Locate the cell with the specified text and output its [X, Y] center coordinate. 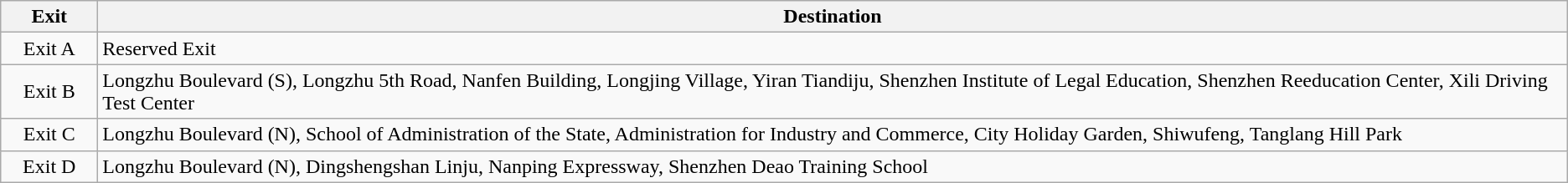
Longzhu Boulevard (N), Dingshengshan Linju, Nanping Expressway, Shenzhen Deao Training School [833, 166]
Exit A [49, 48]
Reserved Exit [833, 48]
Destination [833, 17]
Exit D [49, 166]
Exit [49, 17]
Exit C [49, 135]
Exit B [49, 92]
